Provide the (X, Y) coordinate of the cell's center where the given text is located.  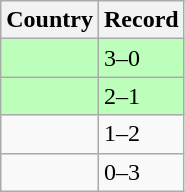
Record (141, 20)
1–2 (141, 134)
Country (50, 20)
3–0 (141, 58)
0–3 (141, 172)
2–1 (141, 96)
